Extract the (x, y) coordinate from the center of the cell holding the provided text.  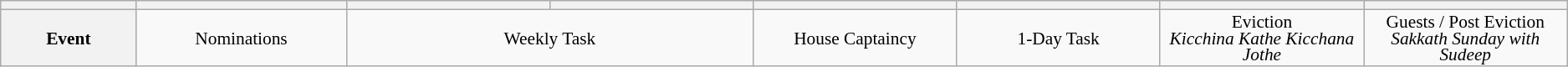
Event (69, 39)
Nominations (241, 39)
House Captaincy (855, 39)
Guests / Post Eviction Sakkath Sunday with Sudeep (1465, 39)
Eviction Kicchina Kathe Kicchana Jothe (1261, 39)
Weekly Task (550, 39)
1-Day Task (1059, 39)
